Provide the [x, y] coordinate of the cell's center where the given text is located.  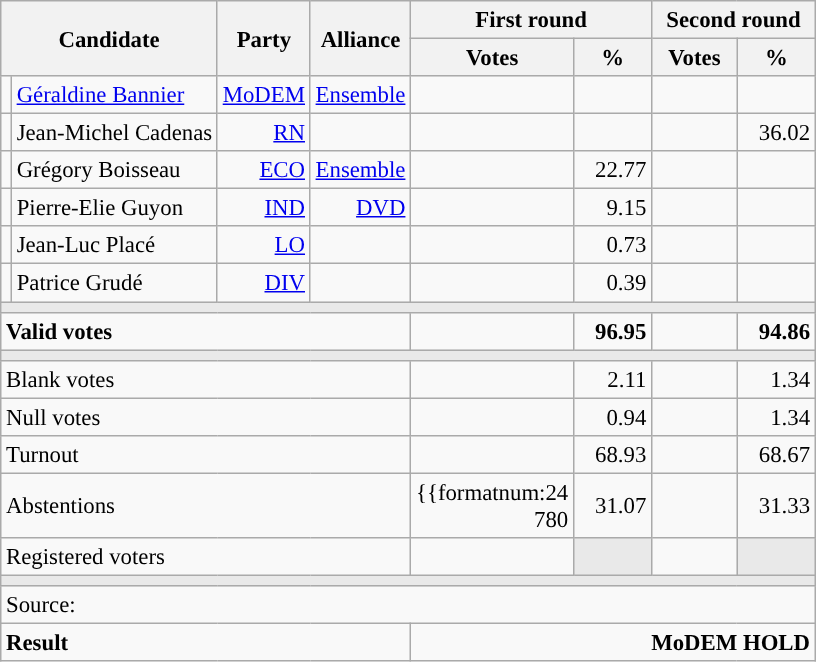
Null votes [206, 417]
MoDEM HOLD [614, 643]
Registered voters [206, 557]
Pierre-Elie Guyon [114, 208]
0.39 [613, 283]
{{formatnum:24 780 [492, 506]
96.95 [613, 331]
0.94 [613, 417]
First round [532, 20]
68.93 [613, 455]
MoDEM [264, 95]
Party [264, 38]
Grégory Boisseau [114, 170]
31.07 [613, 506]
Blank votes [206, 379]
Source: [408, 605]
ECO [264, 170]
Turnout [206, 455]
DIV [264, 283]
Jean-Luc Placé [114, 245]
Alliance [360, 38]
31.33 [776, 506]
DVD [360, 208]
68.67 [776, 455]
Valid votes [206, 331]
Second round [734, 20]
IND [264, 208]
RN [264, 133]
Abstentions [206, 506]
LO [264, 245]
9.15 [613, 208]
Candidate [110, 38]
Result [206, 643]
2.11 [613, 379]
22.77 [613, 170]
0.73 [613, 245]
Patrice Grudé [114, 283]
94.86 [776, 331]
Jean-Michel Cadenas [114, 133]
36.02 [776, 133]
Géraldine Bannier [114, 95]
